Provide the (X, Y) coordinate of the cell's center where the given text is located.  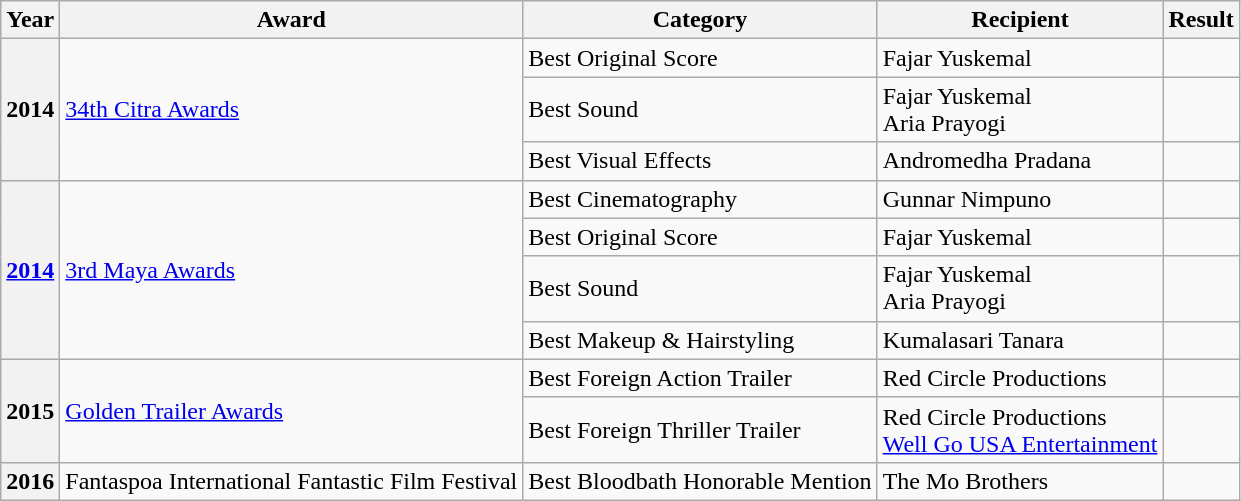
Fantaspoa International Fantastic Film Festival (292, 481)
The Mo Brothers (1020, 481)
Gunnar Nimpuno (1020, 199)
2015 (30, 410)
Recipient (1020, 20)
Kumalasari Tanara (1020, 340)
Category (700, 20)
Red Circle ProductionsWell Go USA Entertainment (1020, 430)
Result (1201, 20)
3rd Maya Awards (292, 270)
34th Citra Awards (292, 110)
Golden Trailer Awards (292, 410)
Best Foreign Thriller Trailer (700, 430)
2016 (30, 481)
Best Makeup & Hairstyling (700, 340)
Andromedha Pradana (1020, 161)
Red Circle Productions (1020, 378)
Best Cinematography (700, 199)
Award (292, 20)
Best Foreign Action Trailer (700, 378)
Best Visual Effects (700, 161)
Year (30, 20)
Best Bloodbath Honorable Mention (700, 481)
